Return (x, y) of the center of cell containing provided text 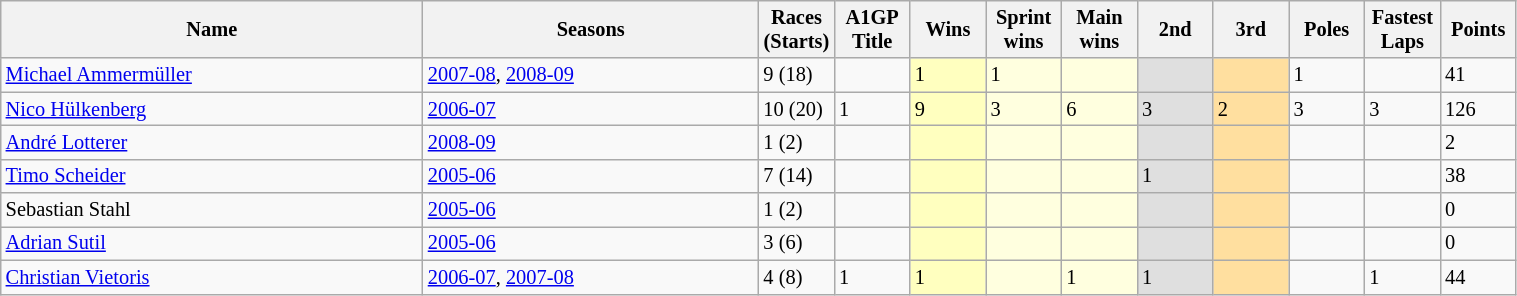
2007-08, 2008-09 (591, 75)
André Lotterer (212, 142)
2nd (1175, 29)
Sprintwins (1024, 29)
4 (8) (797, 277)
2006-07, 2007-08 (591, 277)
Wins (948, 29)
10 (20) (797, 109)
Poles (1327, 29)
3rd (1251, 29)
Timo Scheider (212, 176)
FastestLaps (1403, 29)
Sebastian Stahl (212, 210)
Races(Starts) (797, 29)
7 (14) (797, 176)
9 (948, 109)
Mainwins (1100, 29)
6 (1100, 109)
9 (18) (797, 75)
Nico Hülkenberg (212, 109)
2006-07 (591, 109)
Points (1478, 29)
41 (1478, 75)
Adrian Sutil (212, 243)
Michael Ammermüller (212, 75)
126 (1478, 109)
Name (212, 29)
Seasons (591, 29)
3 (6) (797, 243)
A1GP Title (872, 29)
38 (1478, 176)
Christian Vietoris (212, 277)
2008-09 (591, 142)
44 (1478, 277)
